Search for the cell housing the specified text and yield its [x, y] center coordinate. 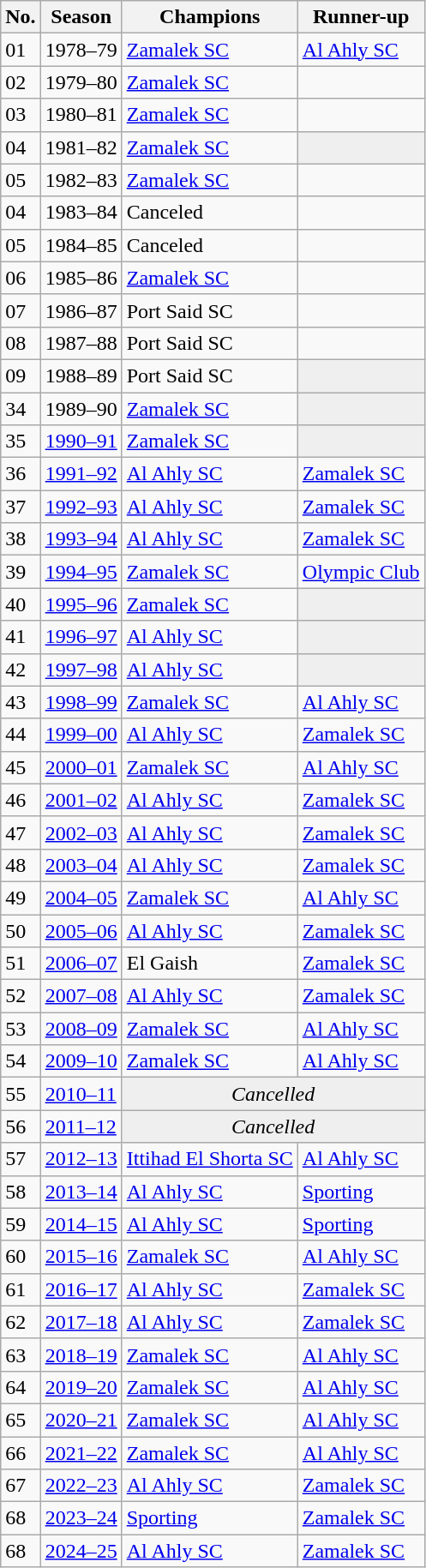
61 [21, 1289]
39 [21, 572]
1978–79 [81, 50]
2020–21 [81, 1420]
2023–24 [81, 1518]
38 [21, 539]
03 [21, 115]
1984–85 [81, 245]
2017–18 [81, 1322]
2013–14 [81, 1192]
67 [21, 1486]
1996–97 [81, 637]
2024–25 [81, 1551]
65 [21, 1420]
2005–06 [81, 930]
1992–93 [81, 507]
40 [21, 604]
2021–22 [81, 1453]
07 [21, 310]
54 [21, 1061]
1987–88 [81, 343]
45 [21, 767]
59 [21, 1224]
63 [21, 1355]
56 [21, 1126]
Season [81, 17]
48 [21, 865]
2016–17 [81, 1289]
09 [21, 375]
1983–84 [81, 213]
1991–92 [81, 474]
2002–03 [81, 832]
1997–98 [81, 670]
55 [21, 1094]
No. [21, 17]
46 [21, 800]
50 [21, 930]
2010–11 [81, 1094]
64 [21, 1387]
1994–95 [81, 572]
01 [21, 50]
2000–01 [81, 767]
Ittihad El Shorta SC [209, 1159]
34 [21, 409]
02 [21, 82]
2004–05 [81, 898]
43 [21, 702]
36 [21, 474]
1986–87 [81, 310]
2003–04 [81, 865]
2008–09 [81, 1029]
62 [21, 1322]
1990–91 [81, 442]
2015–16 [81, 1257]
60 [21, 1257]
1998–99 [81, 702]
Champions [209, 17]
2022–23 [81, 1486]
57 [21, 1159]
Olympic Club [361, 572]
2014–15 [81, 1224]
66 [21, 1453]
2006–07 [81, 964]
37 [21, 507]
Runner-up [361, 17]
1995–96 [81, 604]
2012–13 [81, 1159]
1988–89 [81, 375]
1985–86 [81, 278]
1999–00 [81, 735]
35 [21, 442]
1980–81 [81, 115]
52 [21, 996]
53 [21, 1029]
06 [21, 278]
51 [21, 964]
2007–08 [81, 996]
1982–83 [81, 180]
49 [21, 898]
1993–94 [81, 539]
El Gaish [209, 964]
58 [21, 1192]
08 [21, 343]
42 [21, 670]
2019–20 [81, 1387]
2009–10 [81, 1061]
1989–90 [81, 409]
47 [21, 832]
41 [21, 637]
2001–02 [81, 800]
1979–80 [81, 82]
2011–12 [81, 1126]
2018–19 [81, 1355]
1981–82 [81, 147]
44 [21, 735]
